Identify which cell holds the provided text, then report its (x, y) central coordinate. 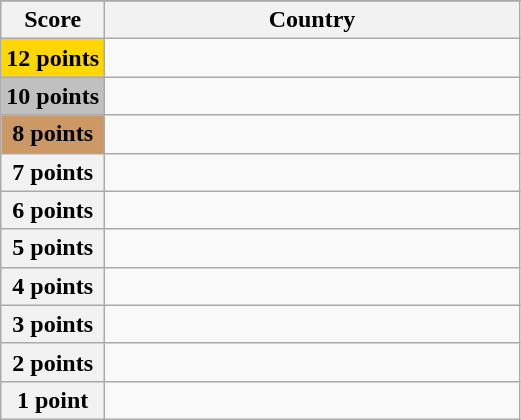
3 points (53, 324)
4 points (53, 286)
5 points (53, 248)
12 points (53, 58)
1 point (53, 400)
2 points (53, 362)
6 points (53, 210)
Score (53, 20)
7 points (53, 172)
10 points (53, 96)
Country (312, 20)
8 points (53, 134)
